Extract the [x, y] coordinate from the center of the cell holding the provided text.  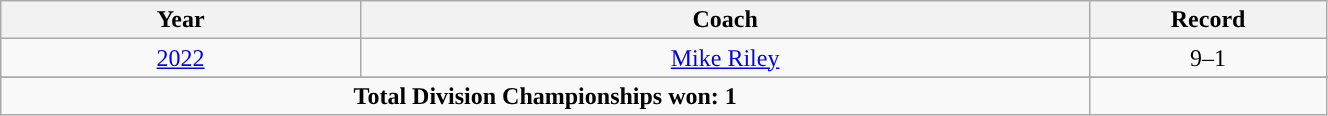
9–1 [1208, 58]
Total Division Championships won: 1 [546, 96]
2022 [181, 58]
Year [181, 20]
Mike Riley [724, 58]
Record [1208, 20]
Coach [724, 20]
